Extract the [x, y] coordinate from the center of the cell holding the provided text.  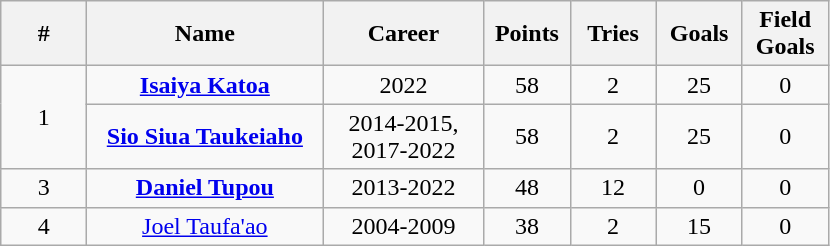
Points [527, 34]
2022 [404, 85]
15 [699, 226]
38 [527, 226]
4 [44, 226]
Goals [699, 34]
48 [527, 188]
Isaiya Katoa [205, 85]
# [44, 34]
12 [613, 188]
Career [404, 34]
2004-2009 [404, 226]
3 [44, 188]
Tries [613, 34]
Name [205, 34]
Joel Taufa'ao [205, 226]
1 [44, 118]
2013-2022 [404, 188]
Sio Siua Taukeiaho [205, 136]
Field Goals [785, 34]
Daniel Tupou [205, 188]
2014-2015, 2017-2022 [404, 136]
